Detect which cell encompasses the target text, then output its (x, y) center coordinate. 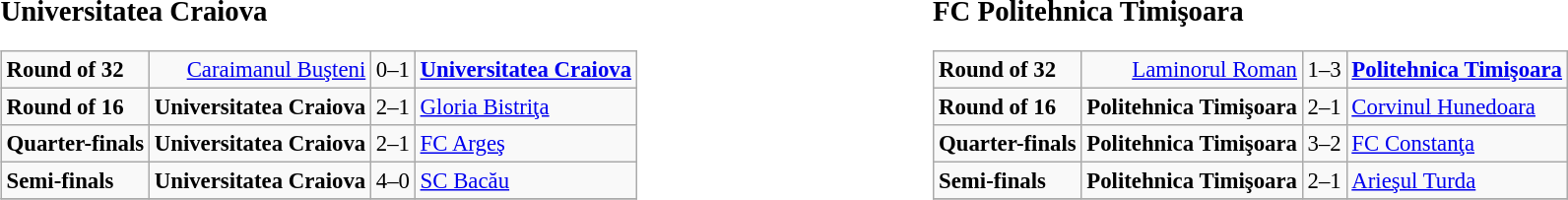
Gloria Bistriţa (526, 107)
Laminorul Roman (1192, 70)
FC Argeş (526, 144)
FC Constanţa (1457, 144)
SC Bacău (526, 181)
3–2 (1324, 144)
Corvinul Hunedoara (1457, 107)
4–0 (394, 181)
Caraimanul Buşteni (260, 70)
Arieşul Turda (1457, 181)
1–3 (1324, 70)
0–1 (394, 70)
